Pinpoint the cell where the given text exists, returning its [x, y] midpoint coordinate. 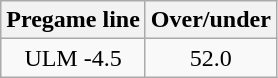
ULM -4.5 [74, 58]
Pregame line [74, 20]
52.0 [210, 58]
Over/under [210, 20]
